For the text-containing cell, return its midpoint in (x, y) coordinate format. 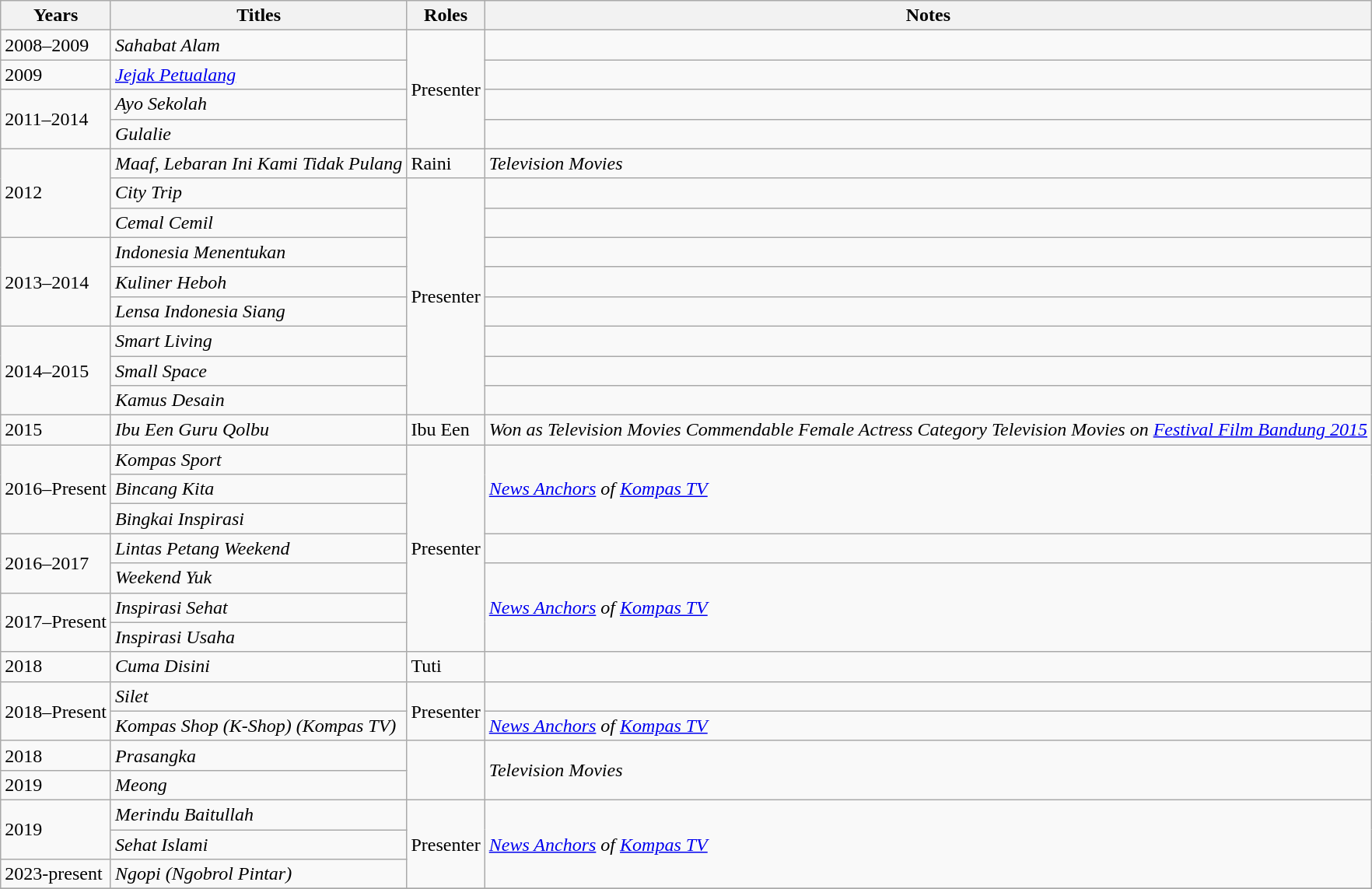
2014–2015 (56, 370)
Bincang Kita (258, 489)
Kamus Desain (258, 401)
Cuma Disini (258, 667)
2017–Present (56, 622)
Kompas Shop (K-Shop) (Kompas TV) (258, 726)
2015 (56, 430)
2008–2009 (56, 45)
Ayo Sekolah (258, 104)
Tuti (446, 667)
Merindu Baitullah (258, 814)
Gulalie (258, 134)
Lintas Petang Weekend (258, 548)
Cemal Cemil (258, 222)
Inspirasi Usaha (258, 637)
Ngopi (Ngobrol Pintar) (258, 874)
2009 (56, 75)
Silet (258, 696)
Weekend Yuk (258, 578)
2016–Present (56, 489)
Smart Living (258, 341)
Lensa Indonesia Siang (258, 311)
Kompas Sport (258, 460)
Jejak Petualang (258, 75)
2013–2014 (56, 282)
Sahabat Alam (258, 45)
Meong (258, 785)
2023-present (56, 874)
Won as Television Movies Commendable Female Actress Category Television Movies on Festival Film Bandung 2015 (928, 430)
2011–2014 (56, 119)
2018–Present (56, 711)
Ibu Een (446, 430)
Bingkai Inspirasi (258, 519)
Maaf, Lebaran Ini Kami Tidak Pulang (258, 163)
2012 (56, 193)
Indonesia Menentukan (258, 252)
Inspirasi Sehat (258, 607)
Ibu Een Guru Qolbu (258, 430)
Years (56, 16)
Roles (446, 16)
Sehat Islami (258, 844)
Small Space (258, 371)
City Trip (258, 193)
Notes (928, 16)
Titles (258, 16)
Prasangka (258, 755)
2016–2017 (56, 563)
Kuliner Heboh (258, 282)
Raini (446, 163)
